For the text-containing cell, return its midpoint in (X, Y) coordinate format. 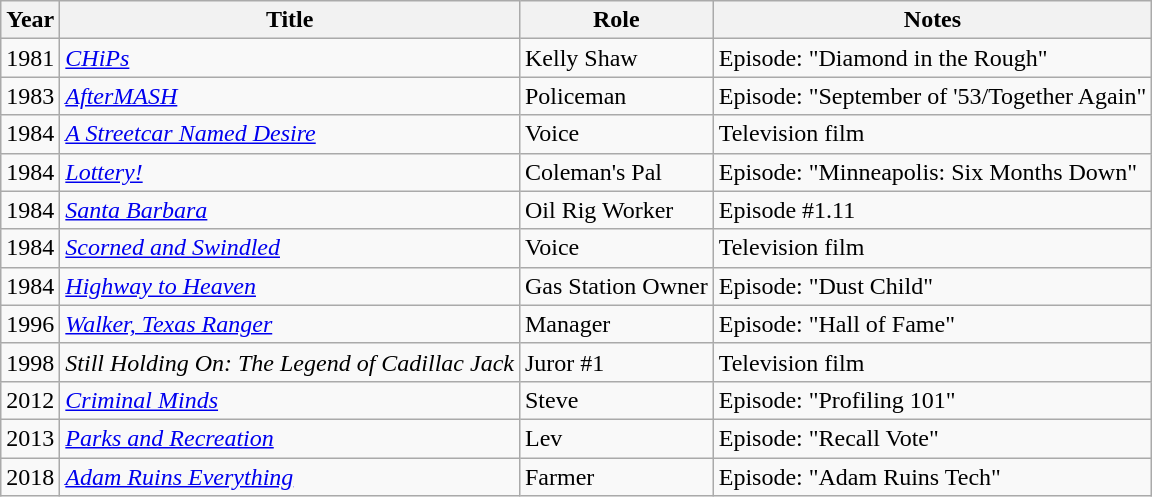
Year (30, 20)
A Streetcar Named Desire (290, 134)
Highway to Heaven (290, 286)
Policeman (616, 96)
Walker, Texas Ranger (290, 324)
Lottery! (290, 172)
Role (616, 20)
Gas Station Owner (616, 286)
Still Holding On: The Legend of Cadillac Jack (290, 362)
Episode: "Minneapolis: Six Months Down" (932, 172)
Episode #1.11 (932, 210)
Criminal Minds (290, 400)
Kelly Shaw (616, 58)
Episode: "Profiling 101" (932, 400)
2012 (30, 400)
Episode: "Diamond in the Rough" (932, 58)
Coleman's Pal (616, 172)
Farmer (616, 477)
Episode: "Hall of Fame" (932, 324)
AfterMASH (290, 96)
Steve (616, 400)
Parks and Recreation (290, 438)
Title (290, 20)
1983 (30, 96)
Episode: "Dust Child" (932, 286)
Manager (616, 324)
Episode: "Adam Ruins Tech" (932, 477)
Oil Rig Worker (616, 210)
Episode: "September of '53/Together Again" (932, 96)
Adam Ruins Everything (290, 477)
1981 (30, 58)
Santa Barbara (290, 210)
2018 (30, 477)
2013 (30, 438)
Lev (616, 438)
1996 (30, 324)
Scorned and Swindled (290, 248)
Notes (932, 20)
1998 (30, 362)
CHiPs (290, 58)
Juror #1 (616, 362)
Episode: "Recall Vote" (932, 438)
